Find where the given text appears and provide that cell's center as [X, Y] coordinate. 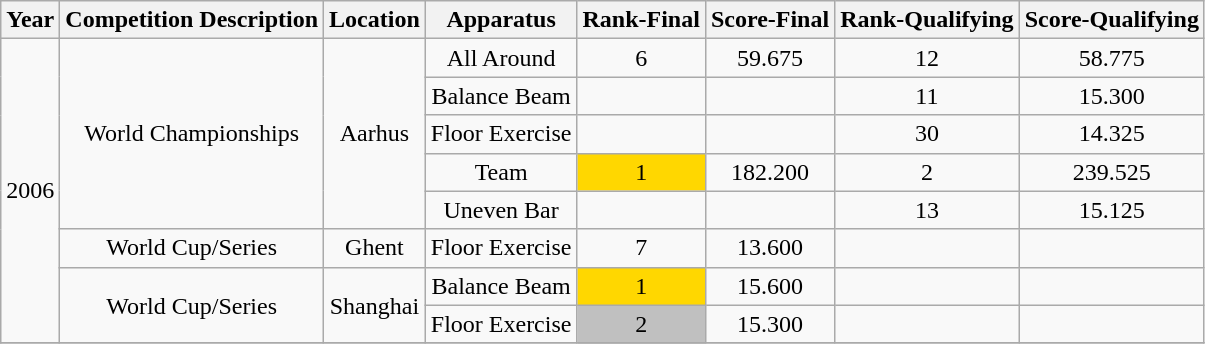
7 [641, 248]
13.600 [770, 248]
182.200 [770, 172]
Uneven Bar [501, 210]
World Championships [192, 134]
239.525 [1112, 172]
6 [641, 58]
Aarhus [375, 134]
Score-Final [770, 20]
14.325 [1112, 134]
Rank-Qualifying [927, 20]
11 [927, 96]
59.675 [770, 58]
Ghent [375, 248]
12 [927, 58]
Team [501, 172]
15.600 [770, 286]
Apparatus [501, 20]
Score-Qualifying [1112, 20]
Rank-Final [641, 20]
2006 [30, 191]
Competition Description [192, 20]
Location [375, 20]
30 [927, 134]
58.775 [1112, 58]
15.125 [1112, 210]
13 [927, 210]
All Around [501, 58]
Year [30, 20]
Shanghai [375, 305]
